Provide the [X, Y] coordinate of the cell's center where the given text is located.  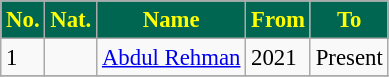
Present [349, 58]
Abdul Rehman [172, 58]
2021 [278, 58]
Name [172, 20]
No. [23, 20]
From [278, 20]
To [349, 20]
1 [23, 58]
Nat. [71, 20]
